Find where the given text appears and provide that cell's center as (X, Y) coordinate. 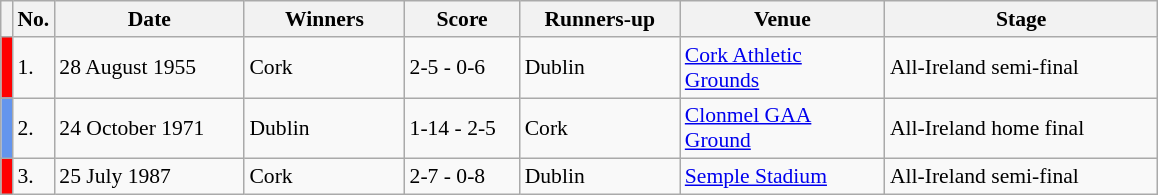
Semple Stadium (782, 177)
All-Ireland home final (1022, 128)
Clonmel GAA Ground (782, 128)
Cork Athletic Grounds (782, 68)
Score (462, 19)
24 October 1971 (149, 128)
2-7 - 0-8 (462, 177)
Runners-up (600, 19)
Date (149, 19)
No. (33, 19)
Winners (324, 19)
Stage (1022, 19)
Venue (782, 19)
1-14 - 2-5 (462, 128)
1. (33, 68)
3. (33, 177)
2-5 - 0-6 (462, 68)
2. (33, 128)
28 August 1955 (149, 68)
25 July 1987 (149, 177)
